Search for the cell housing the specified text and yield its (X, Y) center coordinate. 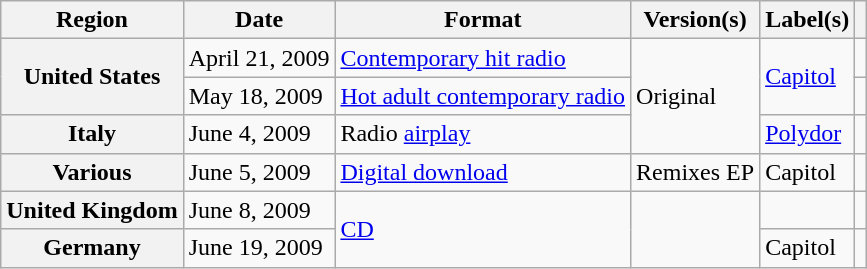
Remixes EP (696, 172)
Italy (92, 134)
Original (696, 96)
Radio airplay (483, 134)
Polydor (808, 134)
Region (92, 20)
United States (92, 77)
Version(s) (696, 20)
June 5, 2009 (259, 172)
Germany (92, 248)
June 8, 2009 (259, 210)
May 18, 2009 (259, 96)
Various (92, 172)
June 4, 2009 (259, 134)
Label(s) (808, 20)
Date (259, 20)
United Kingdom (92, 210)
Contemporary hit radio (483, 58)
Format (483, 20)
June 19, 2009 (259, 248)
Digital download (483, 172)
April 21, 2009 (259, 58)
Hot adult contemporary radio (483, 96)
CD (483, 229)
